Extract the [x, y] coordinate from the center of the cell holding the provided text.  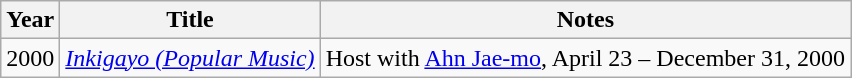
Title [190, 20]
2000 [30, 58]
Host with Ahn Jae-mo, April 23 – December 31, 2000 [585, 58]
Notes [585, 20]
Year [30, 20]
Inkigayo (Popular Music) [190, 58]
